From the cell containing the given text, extract its center point as [X, Y] coordinate. 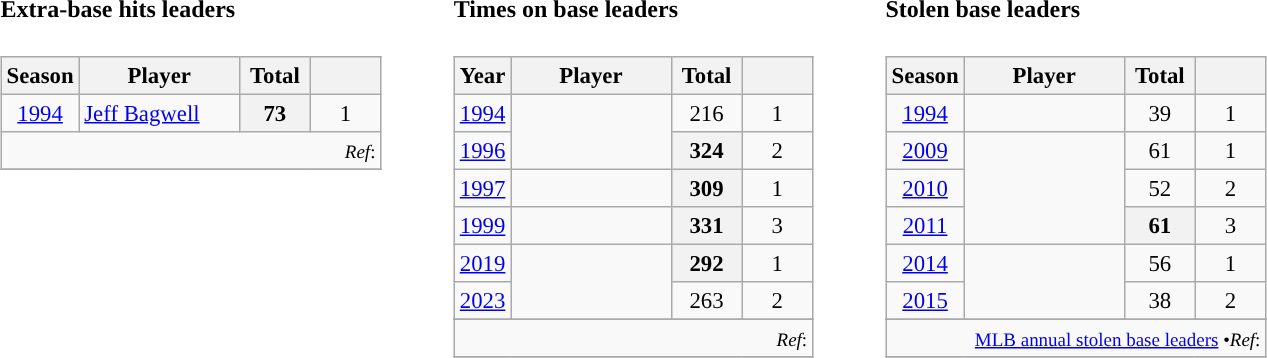
2023 [483, 301]
MLB annual stolen base leaders •Ref: [1076, 338]
56 [1160, 263]
1997 [483, 188]
309 [706, 188]
324 [706, 150]
331 [706, 225]
39 [1160, 113]
2014 [925, 263]
1996 [483, 150]
216 [706, 113]
2019 [483, 263]
73 [276, 113]
Jeff Bagwell [160, 113]
2009 [925, 150]
2011 [925, 225]
263 [706, 301]
1999 [483, 225]
52 [1160, 188]
2010 [925, 188]
38 [1160, 301]
Year [483, 75]
292 [706, 263]
2015 [925, 301]
